Find where the given text appears and provide that cell's center as [x, y] coordinate. 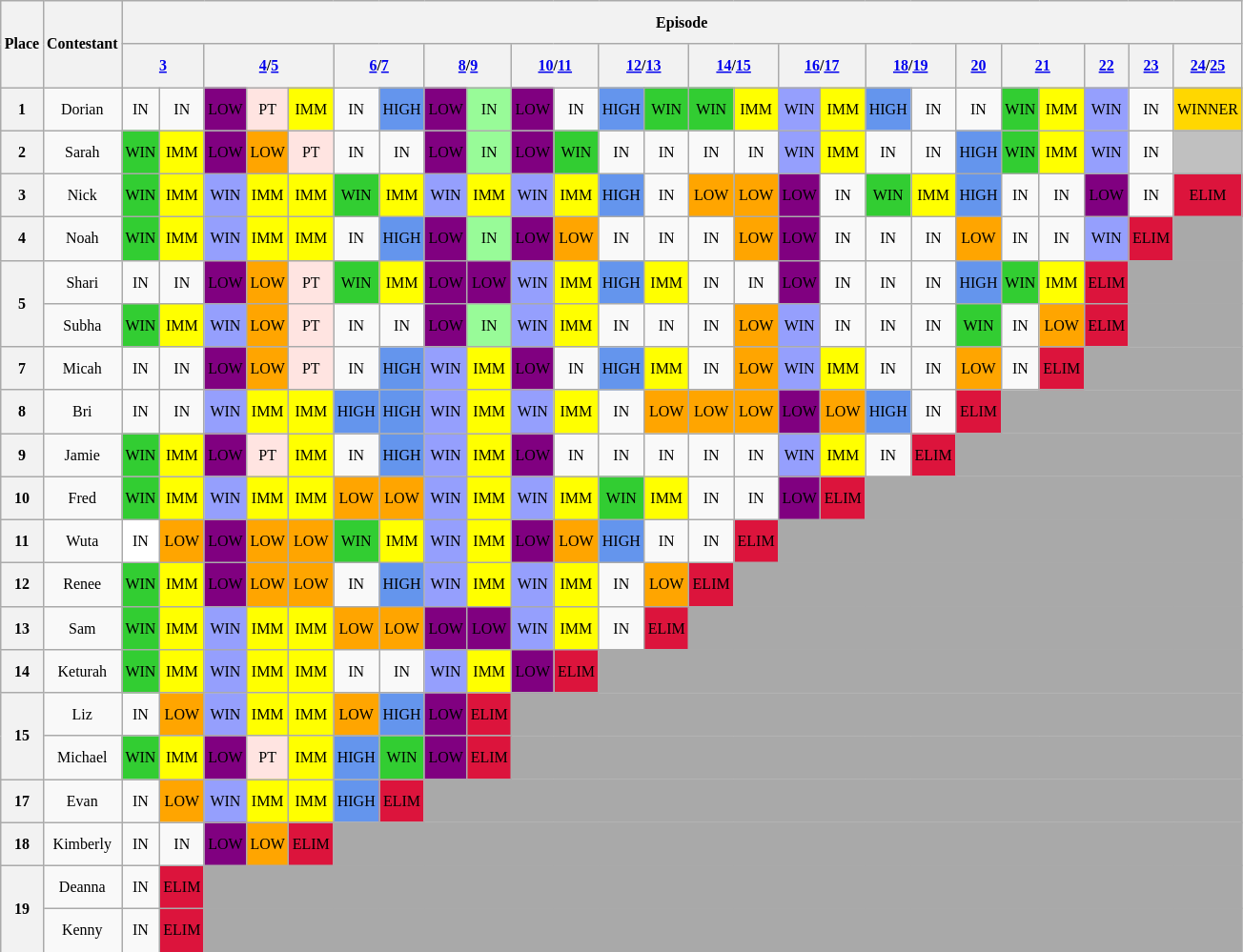
2 [22, 152]
10/11 [555, 65]
8/9 [467, 65]
18 [22, 844]
15 [22, 736]
WINNER [1208, 109]
8 [22, 412]
10 [22, 497]
11 [22, 541]
Subha [82, 324]
Bri [82, 412]
18/19 [911, 65]
Micah [82, 368]
Michael [82, 757]
4/5 [269, 65]
22 [1106, 65]
19 [22, 909]
Jamie [82, 454]
Sarah [82, 152]
5 [22, 303]
9 [22, 454]
Shari [82, 282]
Place [22, 44]
16/17 [822, 65]
Deanna [82, 886]
Nick [82, 194]
Dorian [82, 109]
21 [1043, 65]
6/7 [379, 65]
24/25 [1208, 65]
4 [22, 238]
Contestant [82, 44]
Liz [82, 713]
Evan [82, 800]
12 [22, 583]
1 [22, 109]
Noah [82, 238]
14 [22, 671]
23 [1151, 65]
Sam [82, 627]
Fred [82, 497]
20 [979, 65]
14/15 [734, 65]
12/13 [644, 65]
Keturah [82, 671]
Kenny [82, 930]
17 [22, 800]
13 [22, 627]
7 [22, 368]
Kimberly [82, 844]
Wuta [82, 541]
Episode [683, 21]
Renee [82, 583]
